Capture the cell that displays the provided text and extract its [x, y] central coordinate. 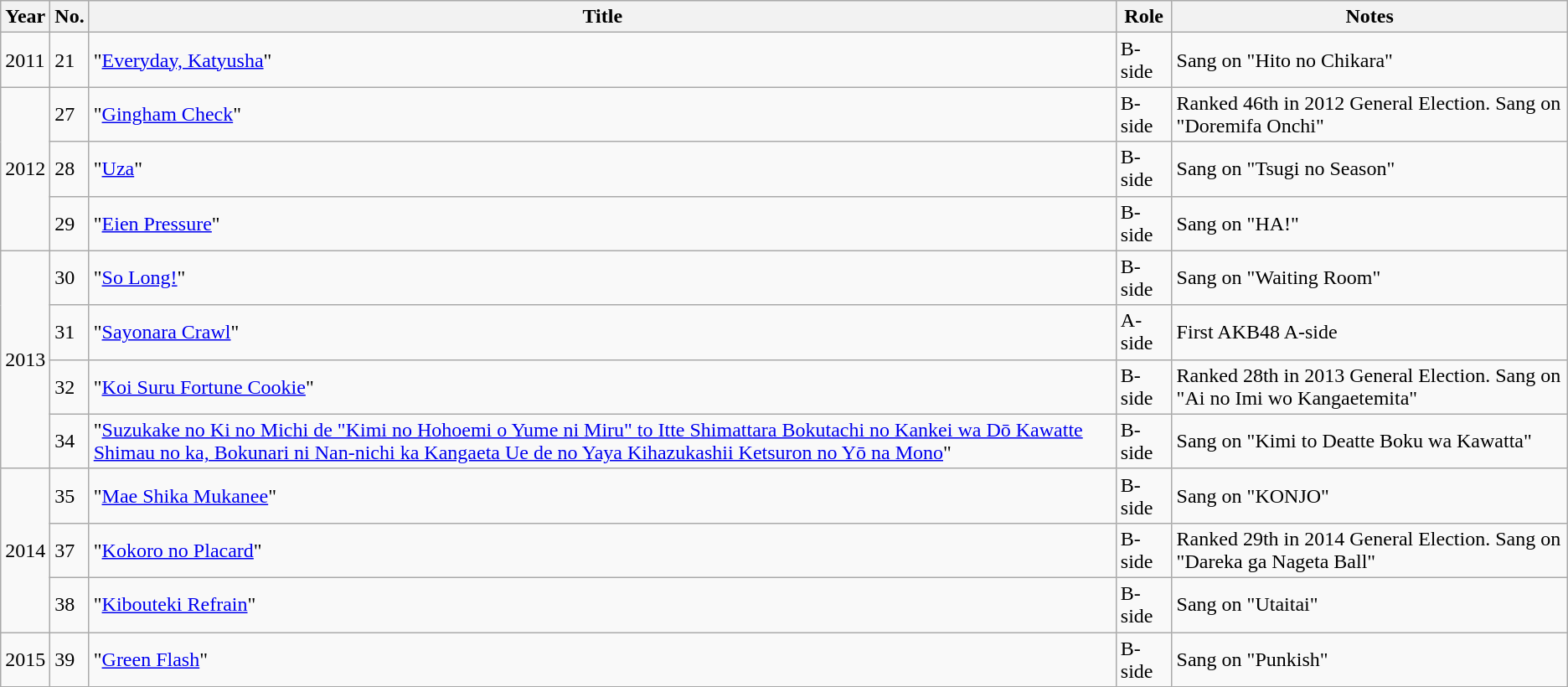
Sang on "Utaitai" [1369, 605]
"Mae Shika Mukanee" [602, 496]
37 [70, 550]
21 [70, 60]
Year [25, 17]
Sang on "Kimi to Deatte Boku wa Kawatta" [1369, 441]
29 [70, 223]
2015 [25, 659]
"Everyday, Katyusha" [602, 60]
"Green Flash" [602, 659]
Notes [1369, 17]
Ranked 29th in 2014 General Election. Sang on "Dareka ga Nageta Ball" [1369, 550]
2011 [25, 60]
"Gingham Check" [602, 114]
"Koi Suru Fortune Cookie" [602, 387]
"So Long!" [602, 278]
Sang on "Hito no Chikara" [1369, 60]
"Sayonara Crawl" [602, 332]
Role [1144, 17]
"Uza" [602, 169]
2014 [25, 550]
Title [602, 17]
A-side [1144, 332]
Sang on "Waiting Room" [1369, 278]
Sang on "Punkish" [1369, 659]
Sang on "Tsugi no Season" [1369, 169]
First AKB48 A-side [1369, 332]
27 [70, 114]
2013 [25, 359]
"Eien Pressure" [602, 223]
Sang on "KONJO" [1369, 496]
2012 [25, 169]
30 [70, 278]
34 [70, 441]
39 [70, 659]
"Kibouteki Refrain" [602, 605]
28 [70, 169]
Sang on "HA!" [1369, 223]
32 [70, 387]
31 [70, 332]
Ranked 28th in 2013 General Election. Sang on "Ai no Imi wo Kangaetemita" [1369, 387]
"Kokoro no Placard" [602, 550]
38 [70, 605]
35 [70, 496]
Ranked 46th in 2012 General Election. Sang on "Doremifa Onchi" [1369, 114]
No. [70, 17]
